Pinpoint the cell where the given text exists, returning its [x, y] midpoint coordinate. 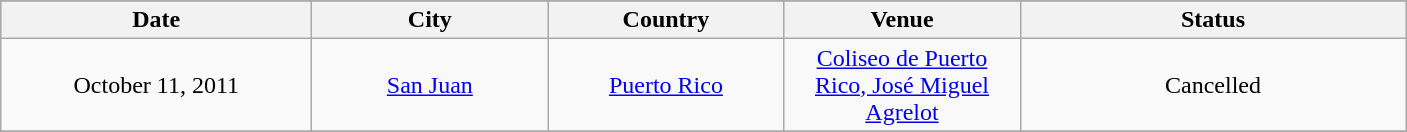
Country [666, 20]
Cancelled [1213, 85]
Venue [902, 20]
Status [1213, 20]
Date [156, 20]
City [430, 20]
San Juan [430, 85]
October 11, 2011 [156, 85]
Puerto Rico [666, 85]
Coliseo de Puerto Rico, José Miguel Agrelot [902, 85]
